Pinpoint the cell where the given text exists, returning its (x, y) midpoint coordinate. 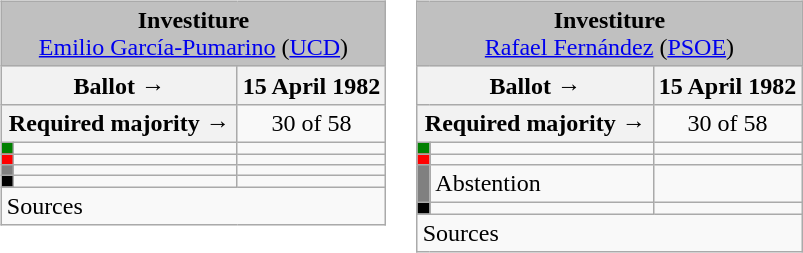
InvestitureRafael Fernández (PSOE) (609, 34)
InvestitureEmilio García-Pumarino (UCD) (193, 34)
Abstention (542, 184)
